Pinpoint the cell where the given text exists, returning its (X, Y) midpoint coordinate. 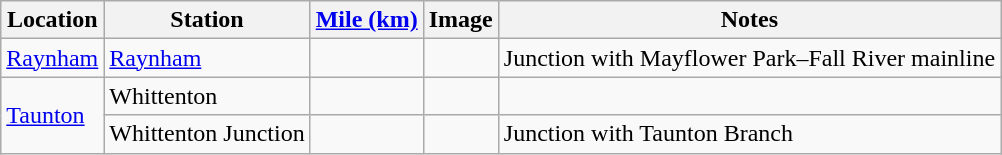
Junction with Mayflower Park–Fall River mainline (749, 58)
Image (460, 20)
Location (52, 20)
Whittenton (207, 96)
Station (207, 20)
Taunton (52, 115)
Notes (749, 20)
Junction with Taunton Branch (749, 134)
Mile (km) (366, 20)
Whittenton Junction (207, 134)
